Determine the [x, y] coordinate at the center of the cell enclosing the given text.  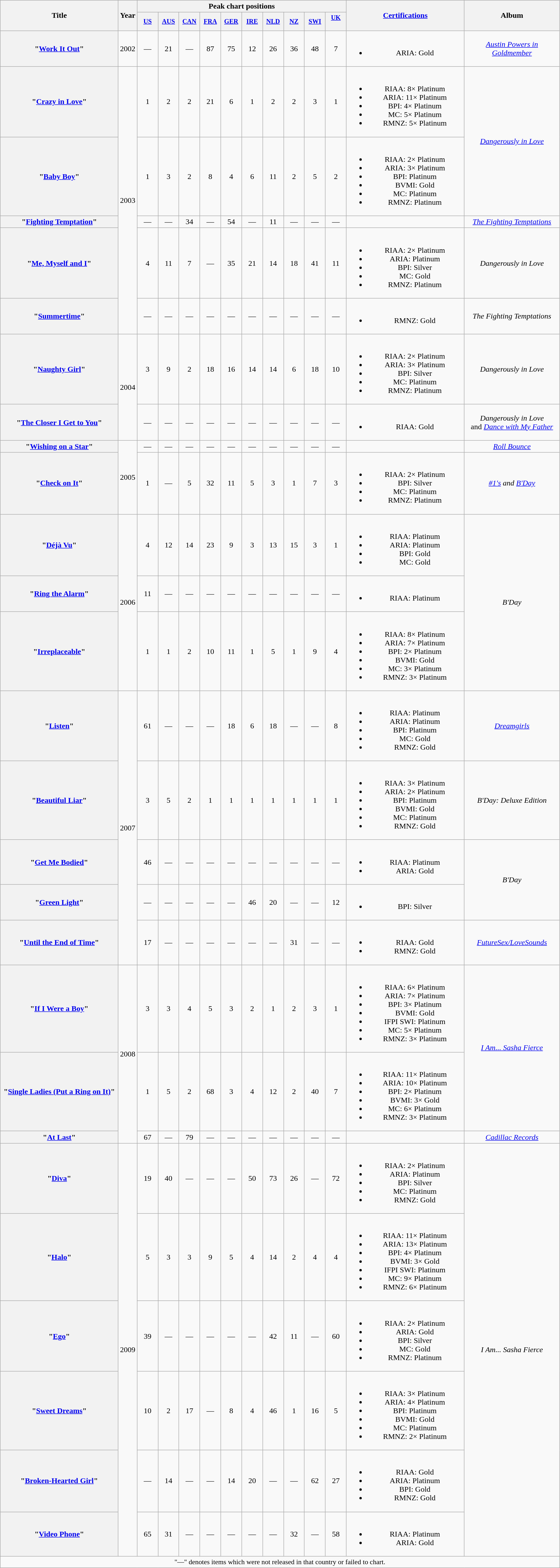
58 [336, 1534]
RIAA: 3× PlatinumARIA: 2× PlatinumBPI: PlatinumBVMI: GoldMC: PlatinumRMNZ: Gold [405, 800]
"Fighting Temptation" [59, 222]
"Work It Out" [59, 48]
2008 [128, 1054]
Roll Bounce [512, 446]
54 [231, 222]
39 [148, 1336]
"Sweet Dreams" [59, 1411]
US [148, 22]
RIAA: GoldARIA: PlatinumBPI: GoldRMNZ: Gold [405, 1481]
"Ring the Alarm" [59, 594]
RIAA: 2× PlatinumBPI: SilverMC: PlatinumRMNZ: Platinum [405, 483]
CAN [189, 22]
2007 [128, 828]
19 [148, 1178]
41 [315, 263]
23 [210, 545]
48 [315, 48]
"The Closer I Get to You" [59, 422]
Peak chart positions [242, 6]
"Get Me Bodied" [59, 862]
RIAA: 11× PlatinumARIA: 10× PlatinumBPI: 2× PlatinumBVMI: 3× GoldMC: 6× PlatinumRMNZ: 3× Platinum [405, 1092]
"If I Were a Boy" [59, 1008]
B'Day: Deluxe Edition [512, 800]
RIAA: GoldRMNZ: Gold [405, 943]
BPI: Silver [405, 902]
RIAA: PlatinumARIA: PlatinumBPI: PlatinumMC: GoldRMNZ: Gold [405, 726]
RIAA: PlatinumARIA: PlatinumBPI: GoldMC: Gold [405, 545]
79 [189, 1137]
15 [294, 545]
2006 [128, 602]
Title [59, 16]
"Diva" [59, 1178]
#1's and B'Day [512, 483]
RIAA: Gold [405, 422]
2003 [128, 200]
75 [231, 48]
NLD [273, 22]
Cadillac Records [512, 1137]
FutureSex/LoveSounds [512, 943]
27 [336, 1481]
73 [273, 1178]
RIAA: 6× PlatinumARIA: 7× PlatinumBPI: 3× PlatinumBVMI: GoldIFPI SWI: PlatinumMC: 5× PlatinumRMNZ: 3× Platinum [405, 1008]
60 [336, 1336]
Album [512, 16]
"Crazy in Love" [59, 102]
NZ [294, 22]
"Baby Boy" [59, 176]
61 [148, 726]
"Beautiful Liar" [59, 800]
67 [148, 1137]
RIAA: 2× PlatinumARIA: GoldBPI: SilverMC: GoldRMNZ: Platinum [405, 1336]
2005 [128, 477]
50 [252, 1178]
"Broken-Hearted Girl" [59, 1481]
Dreamgirls [512, 726]
36 [294, 48]
"Me, Myself and I" [59, 263]
FRA [210, 22]
Year [128, 16]
Austin Powers in Goldmember [512, 48]
87 [210, 48]
"Video Phone" [59, 1534]
"Wishing on a Star" [59, 446]
"Halo" [59, 1257]
Certifications [405, 16]
"Listen" [59, 726]
62 [315, 1481]
34 [189, 222]
RIAA: 3× PlatinumARIA: 4× PlatinumBPI: PlatinumBVMI: GoldMC: PlatinumRMNZ: 2× Platinum [405, 1411]
68 [210, 1092]
UK [336, 22]
RIAA: 8× PlatinumARIA: 11× PlatinumBPI: 4× PlatinumMC: 5× PlatinumRMNZ: 5× Platinum [405, 102]
"Naughty Girl" [59, 369]
AUS [169, 22]
"Until the End of Time" [59, 943]
"Green Light" [59, 902]
RIAA: 2× PlatinumARIA: 3× PlatinumBPI: SilverMC: PlatinumRMNZ: Platinum [405, 369]
RIAA: 8× PlatinumARIA: 7× PlatinumBPI: 2× PlatinumBVMI: GoldMC: 3× PlatinumRMNZ: 3× Platinum [405, 651]
RIAA: 2× PlatinumARIA: 3× PlatinumBPI: PlatinumBVMI: GoldMC: PlatinumRMNZ: Platinum [405, 176]
"Single Ladies (Put a Ring on It)" [59, 1092]
RMNZ: Gold [405, 316]
"Check on It" [59, 483]
Dangerously in Loveand Dance with My Father [512, 422]
2004 [128, 387]
"At Last" [59, 1137]
2002 [128, 48]
"Ego" [59, 1336]
"Irreplaceable" [59, 651]
RIAA: 2× PlatinumARIA: PlatinumBPI: SilverMC: PlatinumRMNZ: Gold [405, 1178]
IRE [252, 22]
RIAA: 11× Platinum ARIA: 13× PlatinumBPI: 4× PlatinumBVMI: 3× GoldIFPI SWI: PlatinumMC: 9× PlatinumRMNZ: 6× Platinum [405, 1257]
"Déjà Vu" [59, 545]
42 [273, 1336]
2009 [128, 1350]
RIAA: 2× PlatinumARIA: PlatinumBPI: SilverMC: GoldRMNZ: Platinum [405, 263]
SWI [315, 22]
GER [231, 22]
"Summertime" [59, 316]
ARIA: Gold [405, 48]
72 [336, 1178]
13 [273, 545]
65 [148, 1534]
RIAA: Platinum [405, 594]
35 [231, 263]
"—" denotes items which were not released in that country or failed to chart. [280, 1562]
